Search for the cell housing the specified text and yield its (X, Y) center coordinate. 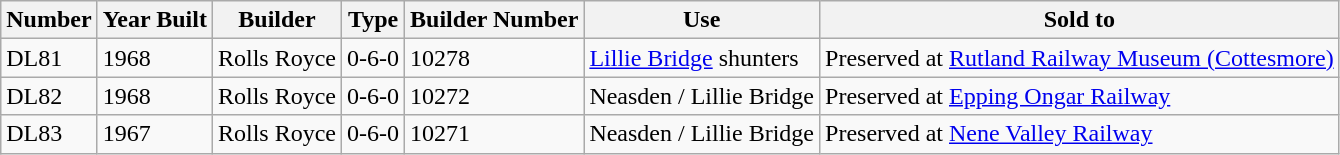
10272 (494, 96)
Builder (276, 20)
DL82 (49, 96)
DL81 (49, 58)
Builder Number (494, 20)
Type (374, 20)
Year Built (154, 20)
10278 (494, 58)
Preserved at Epping Ongar Railway (1080, 96)
Number (49, 20)
Use (702, 20)
DL83 (49, 134)
Sold to (1080, 20)
10271 (494, 134)
Lillie Bridge shunters (702, 58)
Preserved at Rutland Railway Museum (Cottesmore) (1080, 58)
Preserved at Nene Valley Railway (1080, 134)
1967 (154, 134)
